Provide the (X, Y) coordinate of the cell's center where the given text is located.  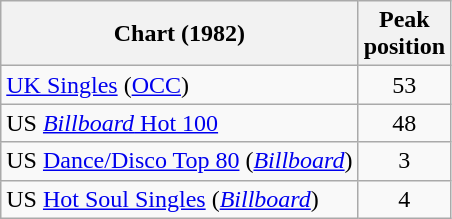
US Hot Soul Singles (Billboard) (180, 199)
48 (404, 123)
US Billboard Hot 100 (180, 123)
Chart (1982) (180, 34)
3 (404, 161)
53 (404, 85)
UK Singles (OCC) (180, 85)
US Dance/Disco Top 80 (Billboard) (180, 161)
Peakposition (404, 34)
4 (404, 199)
